Return [x, y] of the center of cell containing provided text 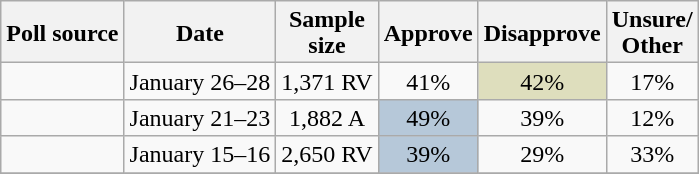
January 26–28 [200, 82]
Approve [428, 32]
January 15–16 [200, 154]
49% [428, 118]
41% [428, 82]
2,650 RV [327, 154]
Disapprove [542, 32]
42% [542, 82]
Unsure/Other [652, 32]
17% [652, 82]
Poll source [62, 32]
January 21–23 [200, 118]
29% [542, 154]
1,371 RV [327, 82]
Samplesize [327, 32]
Date [200, 32]
1,882 A [327, 118]
12% [652, 118]
33% [652, 154]
